Extract the [X, Y] coordinate from the center of the cell holding the provided text.  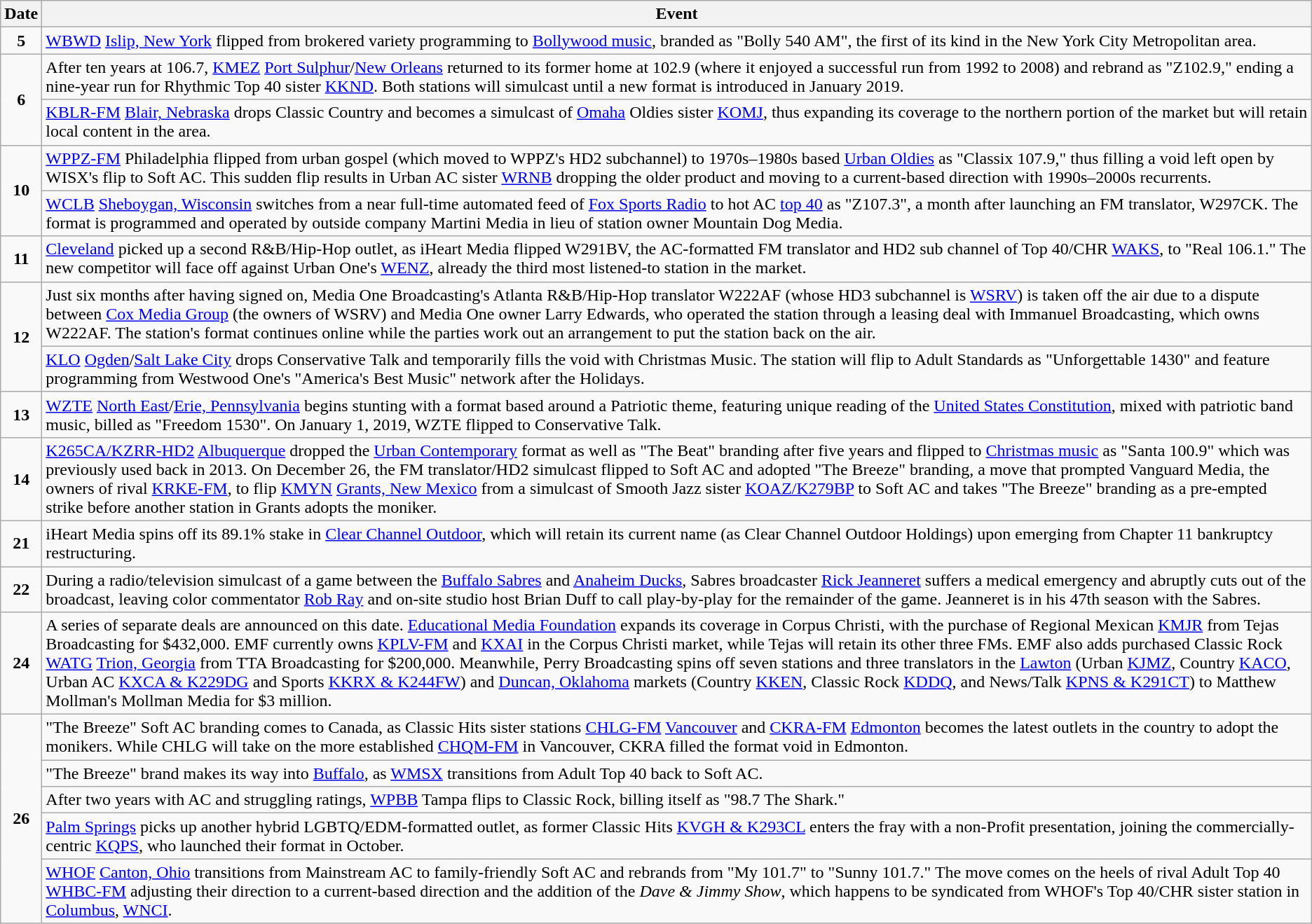
26 [21, 819]
21 [21, 544]
After two years with AC and struggling ratings, WPBB Tampa flips to Classic Rock, billing itself as "98.7 The Shark." [677, 800]
Event [677, 14]
5 [21, 41]
Date [21, 14]
13 [21, 415]
12 [21, 336]
10 [21, 191]
22 [21, 588]
11 [21, 259]
6 [21, 99]
"The Breeze" brand makes its way into Buffalo, as WMSX transitions from Adult Top 40 back to Soft AC. [677, 773]
14 [21, 479]
24 [21, 663]
